Pinpoint the cell where the given text exists, returning its [X, Y] midpoint coordinate. 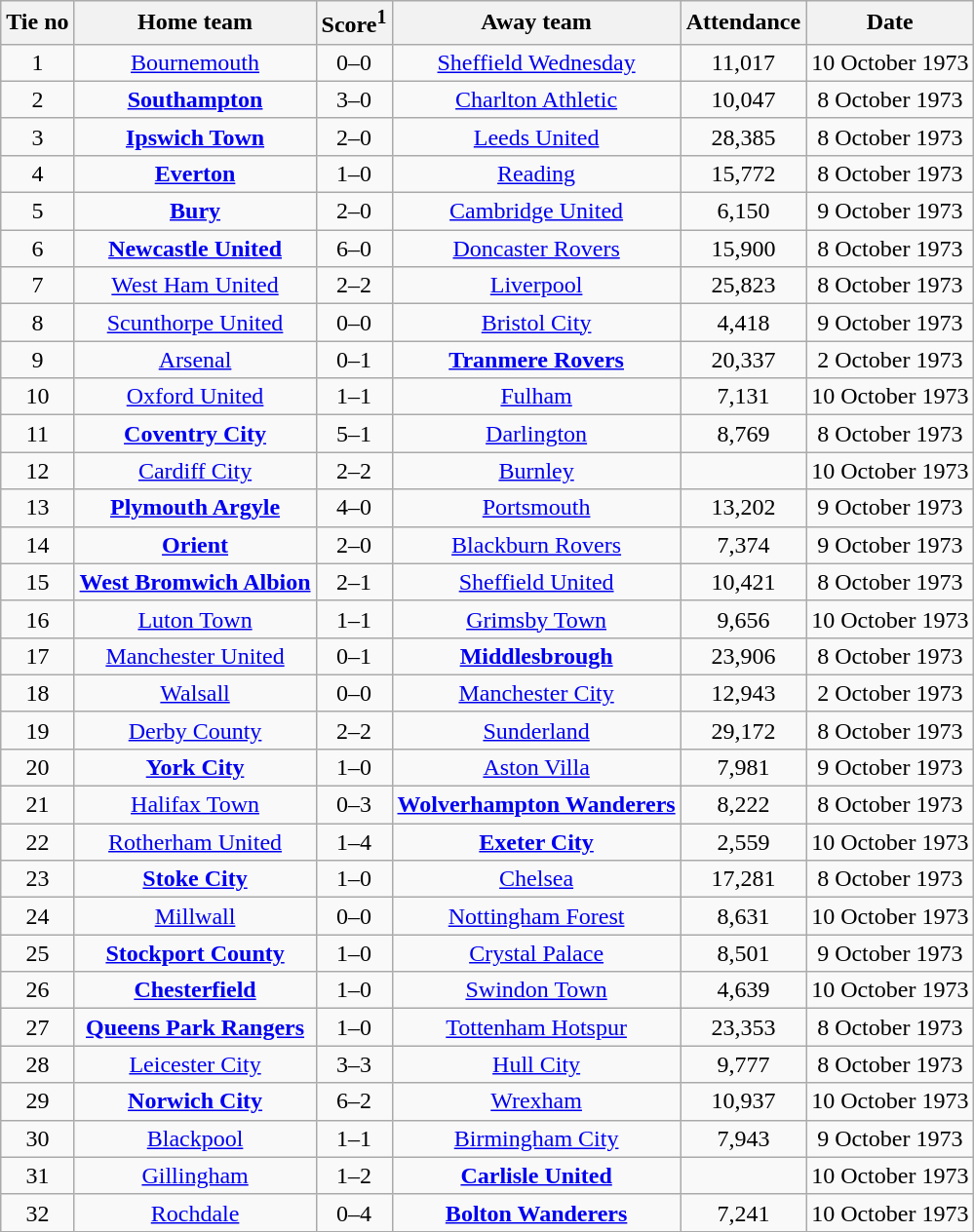
2–1 [354, 582]
24 [37, 916]
Birmingham City [536, 1138]
Wolverhampton Wanderers [536, 805]
7,981 [743, 767]
27 [37, 1027]
30 [37, 1138]
Derby County [195, 730]
1–4 [354, 842]
Grimsby Town [536, 619]
Leicester City [195, 1064]
Wrexham [536, 1101]
8,769 [743, 434]
Bristol City [536, 323]
8,222 [743, 805]
1 [37, 62]
Leeds United [536, 136]
Tranmere Rovers [536, 360]
Oxford United [195, 397]
Reading [536, 173]
Gillingham [195, 1175]
Norwich City [195, 1101]
28,385 [743, 136]
7,131 [743, 397]
Bolton Wanderers [536, 1213]
5 [37, 212]
19 [37, 730]
Chelsea [536, 879]
Chesterfield [195, 990]
1–2 [354, 1175]
Portsmouth [536, 508]
10,047 [743, 99]
22 [37, 842]
12,943 [743, 693]
Coventry City [195, 434]
29,172 [743, 730]
Fulham [536, 397]
Cambridge United [536, 212]
Bournemouth [195, 62]
Luton Town [195, 619]
7,943 [743, 1138]
5–1 [354, 434]
29 [37, 1101]
Queens Park Rangers [195, 1027]
Blackburn Rovers [536, 545]
Sunderland [536, 730]
0–3 [354, 805]
3–0 [354, 99]
Doncaster Rovers [536, 249]
Cardiff City [195, 471]
18 [37, 693]
16 [37, 619]
3 [37, 136]
Manchester United [195, 656]
Tie no [37, 23]
Ipswich Town [195, 136]
Away team [536, 23]
26 [37, 990]
6–2 [354, 1101]
9,656 [743, 619]
15,772 [743, 173]
23,906 [743, 656]
9 [37, 360]
20,337 [743, 360]
West Ham United [195, 286]
Blackpool [195, 1138]
Nottingham Forest [536, 916]
Orient [195, 545]
0–4 [354, 1213]
Home team [195, 23]
25 [37, 953]
Rochdale [195, 1213]
11,017 [743, 62]
23,353 [743, 1027]
Sheffield Wednesday [536, 62]
Score1 [354, 23]
17 [37, 656]
Date [890, 23]
31 [37, 1175]
Middlesbrough [536, 656]
4 [37, 173]
Charlton Athletic [536, 99]
Hull City [536, 1064]
25,823 [743, 286]
2,559 [743, 842]
10,937 [743, 1101]
Southampton [195, 99]
West Bromwich Albion [195, 582]
Scunthorpe United [195, 323]
21 [37, 805]
4,418 [743, 323]
Plymouth Argyle [195, 508]
3–3 [354, 1064]
15 [37, 582]
7,374 [743, 545]
Arsenal [195, 360]
15,900 [743, 249]
23 [37, 879]
Crystal Palace [536, 953]
Bury [195, 212]
14 [37, 545]
7,241 [743, 1213]
Stockport County [195, 953]
12 [37, 471]
8 [37, 323]
7 [37, 286]
Newcastle United [195, 249]
Stoke City [195, 879]
10,421 [743, 582]
13,202 [743, 508]
8,631 [743, 916]
13 [37, 508]
Sheffield United [536, 582]
Aston Villa [536, 767]
6,150 [743, 212]
6 [37, 249]
8,501 [743, 953]
Halifax Town [195, 805]
2 [37, 99]
Darlington [536, 434]
Millwall [195, 916]
4–0 [354, 508]
11 [37, 434]
Swindon Town [536, 990]
Walsall [195, 693]
Liverpool [536, 286]
Burnley [536, 471]
Manchester City [536, 693]
Rotherham United [195, 842]
4,639 [743, 990]
10 [37, 397]
York City [195, 767]
Tottenham Hotspur [536, 1027]
Exeter City [536, 842]
17,281 [743, 879]
6–0 [354, 249]
Carlisle United [536, 1175]
Everton [195, 173]
28 [37, 1064]
32 [37, 1213]
9,777 [743, 1064]
20 [37, 767]
Attendance [743, 23]
